Find where the given text appears and provide that cell's center as [X, Y] coordinate. 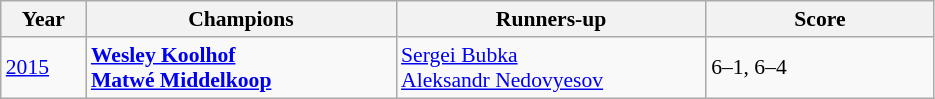
Wesley Koolhof Matwé Middelkoop [241, 68]
Score [820, 19]
6–1, 6–4 [820, 68]
2015 [44, 68]
Year [44, 19]
Runners-up [551, 19]
Sergei Bubka Aleksandr Nedovyesov [551, 68]
Champions [241, 19]
